Search for the cell housing the specified text and yield its (X, Y) center coordinate. 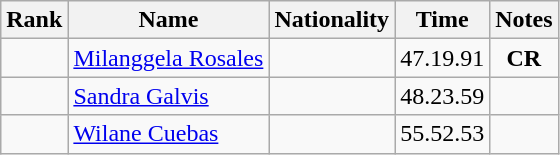
Sandra Galvis (168, 96)
Notes (524, 20)
Time (442, 20)
Name (168, 20)
Nationality (332, 20)
CR (524, 58)
Wilane Cuebas (168, 134)
55.52.53 (442, 134)
47.19.91 (442, 58)
Milanggela Rosales (168, 58)
48.23.59 (442, 96)
Rank (34, 20)
